Extract the [X, Y] coordinate from the center of the cell holding the provided text.  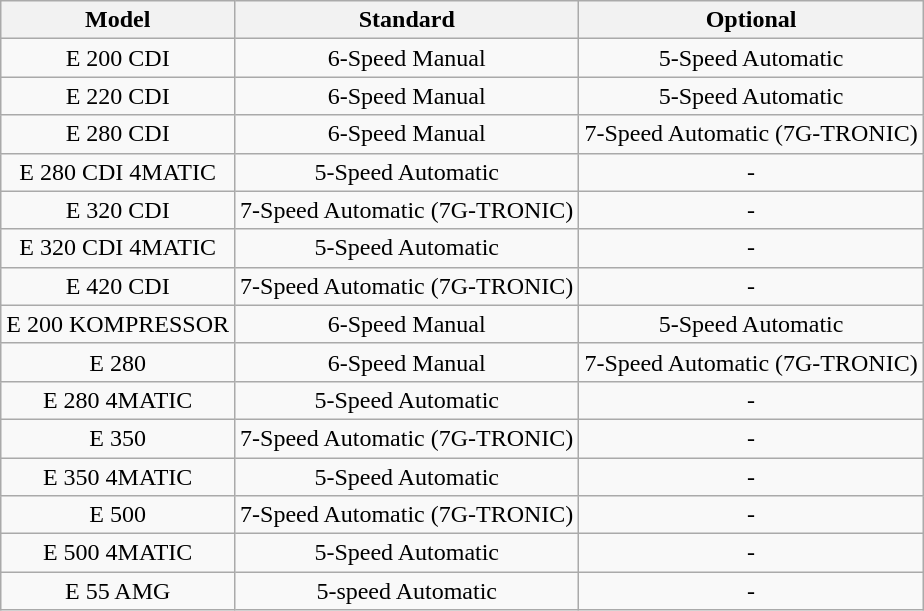
E 55 AMG [118, 591]
Standard [407, 20]
E 500 [118, 515]
E 320 CDI [118, 210]
E 200 CDI [118, 58]
E 320 CDI 4MATIC [118, 248]
E 500 4MATIC [118, 553]
E 350 4MATIC [118, 477]
Optional [751, 20]
E 200 KOMPRESSOR [118, 324]
Model [118, 20]
E 350 [118, 438]
E 280 [118, 362]
E 420 CDI [118, 286]
E 280 CDI 4MATIC [118, 172]
E 280 CDI [118, 134]
E 220 CDI [118, 96]
5-speed Automatic [407, 591]
E 280 4MATIC [118, 400]
